Scan for the cell matching the given text and deliver its (X, Y) coordinate at center. 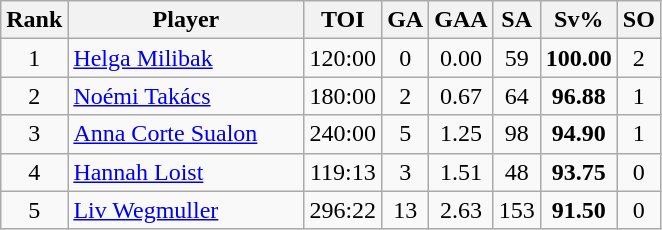
296:22 (343, 210)
153 (516, 210)
Liv Wegmuller (186, 210)
Helga Milibak (186, 58)
4 (34, 172)
240:00 (343, 134)
13 (406, 210)
64 (516, 96)
120:00 (343, 58)
GA (406, 20)
SO (638, 20)
48 (516, 172)
1.51 (461, 172)
96.88 (578, 96)
180:00 (343, 96)
0.00 (461, 58)
GAA (461, 20)
Player (186, 20)
Sv% (578, 20)
94.90 (578, 134)
91.50 (578, 210)
100.00 (578, 58)
0.67 (461, 96)
119:13 (343, 172)
98 (516, 134)
Anna Corte Sualon (186, 134)
TOI (343, 20)
Noémi Takács (186, 96)
1.25 (461, 134)
Rank (34, 20)
SA (516, 20)
2.63 (461, 210)
59 (516, 58)
Hannah Loist (186, 172)
93.75 (578, 172)
